Pinpoint the cell where the given text exists, returning its (X, Y) midpoint coordinate. 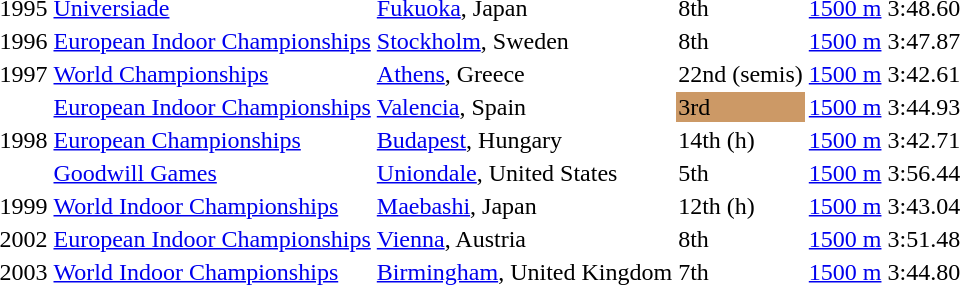
Stockholm, Sweden (524, 41)
22nd (semis) (741, 74)
12th (h) (741, 206)
Goodwill Games (212, 173)
World Championships (212, 74)
5th (741, 173)
Vienna, Austria (524, 239)
Budapest, Hungary (524, 140)
3rd (741, 107)
World Indoor Championships (212, 206)
Athens, Greece (524, 74)
Valencia, Spain (524, 107)
European Championships (212, 140)
Maebashi, Japan (524, 206)
14th (h) (741, 140)
Uniondale, United States (524, 173)
